Provide the [x, y] coordinate of the cell's center where the given text is located.  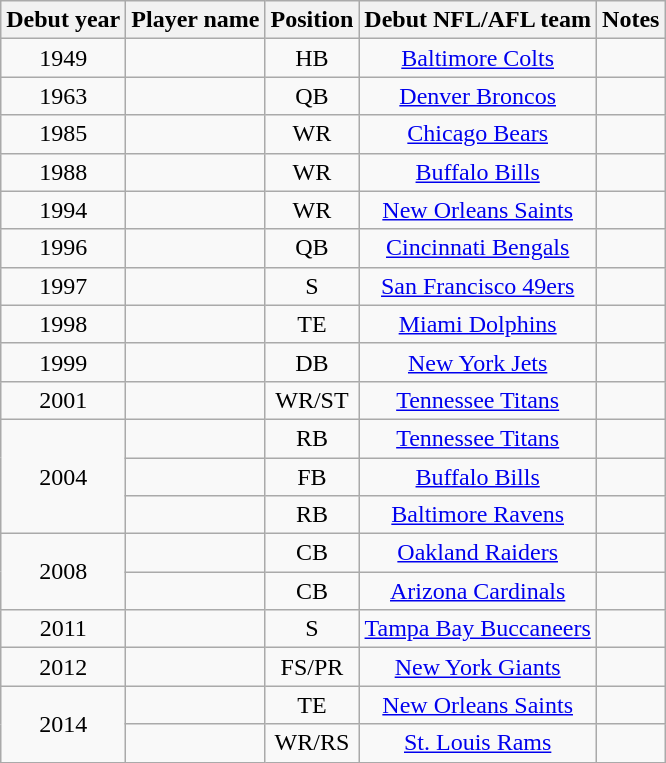
2011 [64, 629]
1996 [64, 248]
1994 [64, 210]
FS/PR [312, 667]
Arizona Cardinals [478, 591]
1949 [64, 58]
Baltimore Ravens [478, 515]
Cincinnati Bengals [478, 248]
2001 [64, 400]
1998 [64, 324]
New York Jets [478, 362]
2014 [64, 724]
St. Louis Rams [478, 743]
WR/RS [312, 743]
1997 [64, 286]
New York Giants [478, 667]
Notes [631, 20]
Chicago Bears [478, 134]
Miami Dolphins [478, 324]
Oakland Raiders [478, 553]
Player name [196, 20]
2008 [64, 572]
Position [312, 20]
2004 [64, 476]
WR/ST [312, 400]
Denver Broncos [478, 96]
FB [312, 477]
1988 [64, 172]
2012 [64, 667]
Debut NFL/AFL team [478, 20]
1963 [64, 96]
Tampa Bay Buccaneers [478, 629]
1999 [64, 362]
1985 [64, 134]
Baltimore Colts [478, 58]
DB [312, 362]
San Francisco 49ers [478, 286]
Debut year [64, 20]
HB [312, 58]
